For the text-containing cell, return its midpoint in [X, Y] coordinate format. 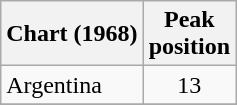
Chart (1968) [72, 34]
Argentina [72, 85]
Peakposition [189, 34]
13 [189, 85]
